Search for the cell housing the specified text and yield its [X, Y] center coordinate. 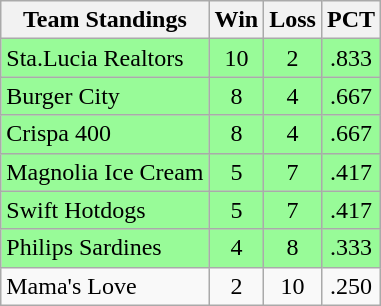
Team Standings [105, 20]
Swift Hotdogs [105, 210]
Win [236, 20]
.250 [350, 286]
Loss [293, 20]
Burger City [105, 96]
PCT [350, 20]
.333 [350, 248]
Magnolia Ice Cream [105, 172]
.833 [350, 58]
Crispa 400 [105, 134]
Sta.Lucia Realtors [105, 58]
Philips Sardines [105, 248]
Mama's Love [105, 286]
